From the cell containing the given text, extract its center point as (X, Y) coordinate. 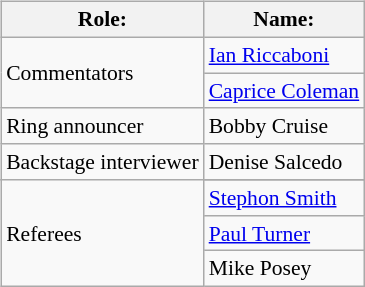
Mike Posey (284, 269)
Bobby Cruise (284, 126)
Name: (284, 20)
Ring announcer (102, 126)
Commentators (102, 72)
Denise Salcedo (284, 162)
Ian Riccaboni (284, 55)
Paul Turner (284, 233)
Stephon Smith (284, 198)
Role: (102, 20)
Backstage interviewer (102, 162)
Referees (102, 234)
Caprice Coleman (284, 91)
